Pinpoint the cell where the given text exists, returning its (x, y) midpoint coordinate. 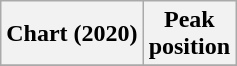
Chart (2020) (72, 34)
Peakposition (189, 34)
